Scan for the cell matching the given text and deliver its (X, Y) coordinate at center. 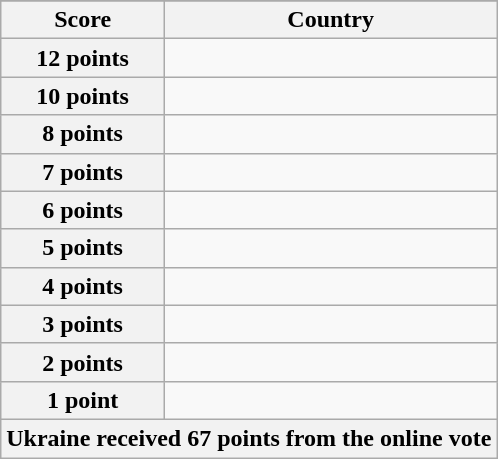
Ukraine received 67 points from the online vote (249, 438)
5 points (83, 248)
12 points (83, 58)
1 point (83, 400)
10 points (83, 96)
7 points (83, 172)
Score (83, 20)
Country (330, 20)
4 points (83, 286)
6 points (83, 210)
2 points (83, 362)
8 points (83, 134)
3 points (83, 324)
